For the text-containing cell, return its midpoint in [x, y] coordinate format. 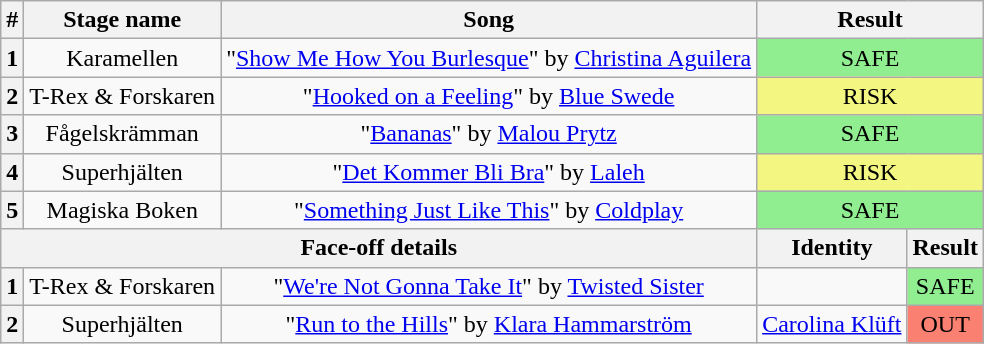
"Something Just Like This" by Coldplay [489, 210]
"Hooked on a Feeling" by Blue Swede [489, 96]
Stage name [122, 20]
"Bananas" by Malou Prytz [489, 134]
Magiska Boken [122, 210]
OUT [945, 324]
# [12, 20]
Fågelskrämman [122, 134]
"Det Kommer Bli Bra" by Laleh [489, 172]
Identity [832, 248]
Face-off details [379, 248]
"Show Me How You Burlesque" by Christina Aguilera [489, 58]
"We're Not Gonna Take It" by Twisted Sister [489, 286]
"Run to the Hills" by Klara Hammarström [489, 324]
Song [489, 20]
5 [12, 210]
Karamellen [122, 58]
Carolina Klüft [832, 324]
3 [12, 134]
4 [12, 172]
